Extract the (X, Y) coordinate from the center of the cell holding the provided text.  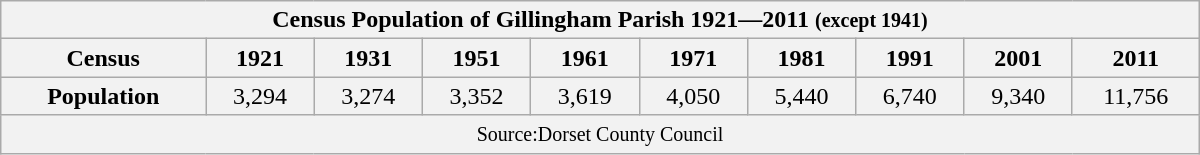
4,050 (693, 96)
Source:Dorset County Council (600, 134)
5,440 (801, 96)
Census (104, 58)
6,740 (910, 96)
1921 (260, 58)
9,340 (1018, 96)
2011 (1136, 58)
3,274 (368, 96)
3,619 (585, 96)
1991 (910, 58)
1931 (368, 58)
Census Population of Gillingham Parish 1921—2011 (except 1941) (600, 20)
1971 (693, 58)
11,756 (1136, 96)
1961 (585, 58)
3,352 (476, 96)
2001 (1018, 58)
Population (104, 96)
1981 (801, 58)
3,294 (260, 96)
1951 (476, 58)
